Pinpoint the cell where the given text exists, returning its (X, Y) midpoint coordinate. 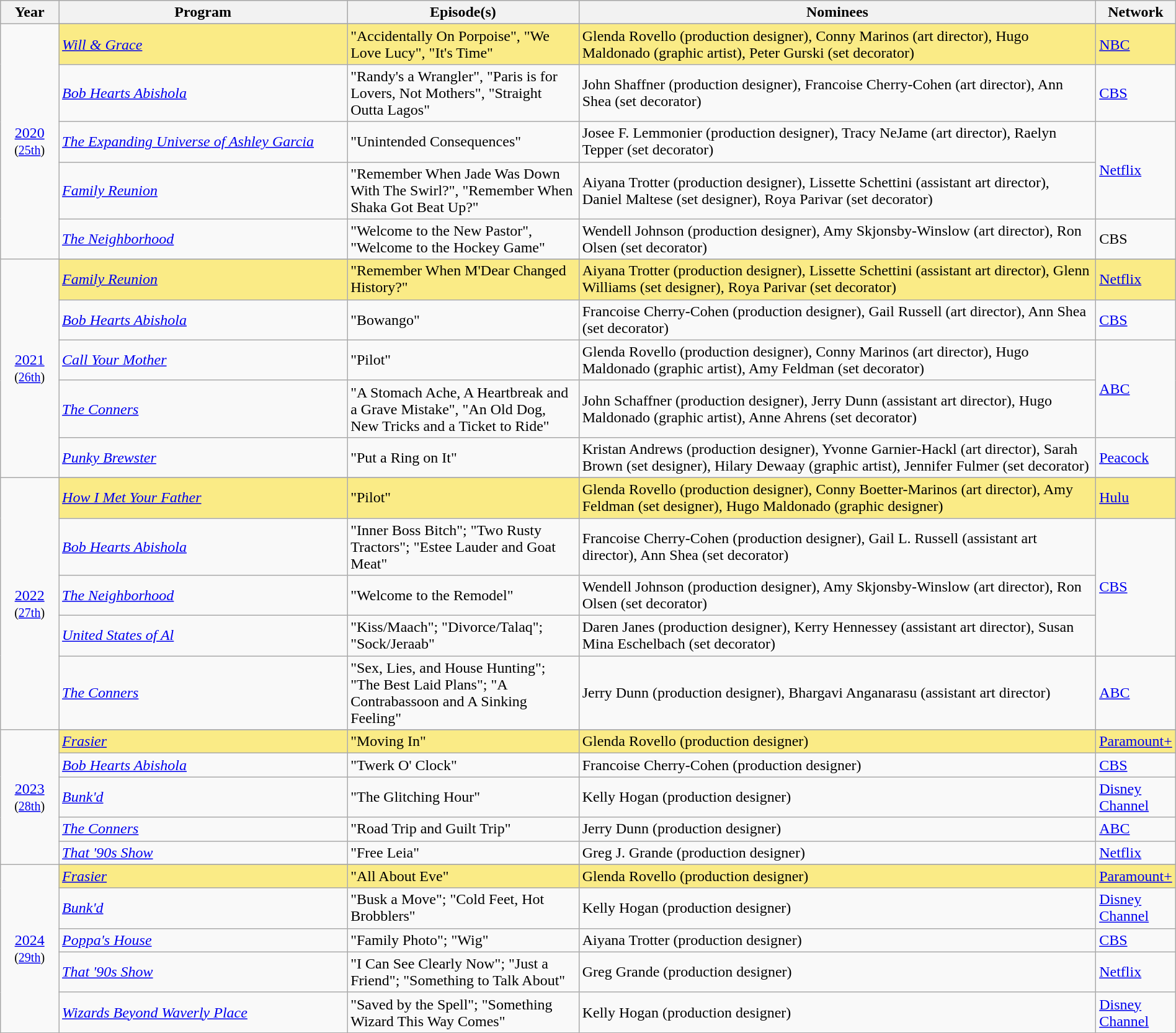
Hulu (1136, 497)
"Free Leia" (463, 853)
NBC (1136, 45)
Will & Grace (203, 45)
How I Met Your Father (203, 497)
Nominees (837, 12)
United States of Al (203, 636)
"Welcome to the New Pastor", "Welcome to the Hockey Game" (463, 239)
Peacock (1136, 458)
Glenda Rovello (production designer), Conny Marinos (art director), Hugo Maldonado (graphic artist), Peter Gurski (set decorator) (837, 45)
Francoise Cherry-Cohen (production designer), Gail L. Russell (assistant art director), Ann Shea (set decorator) (837, 547)
Wizards Beyond Waverly Place (203, 1012)
"Remember When Jade Was Down With The Swirl?", "Remember When Shaka Got Beat Up?" (463, 190)
2020(25th) (30, 141)
Call Your Mother (203, 360)
2024(29th) (30, 949)
"Moving In" (463, 742)
Aiyana Trotter (production designer) (837, 940)
"Accidentally On Porpoise", "We Love Lucy", "It's Time" (463, 45)
2021(26th) (30, 368)
"Kiss/Maach"; "Divorce/Talaq"; "Sock/Jeraab" (463, 636)
"Randy's a Wrangler", "Paris is for Lovers, Not Mothers", "Straight Outta Lagos" (463, 93)
"Inner Boss Bitch"; "Two Rusty Tractors"; "Estee Lauder and Goat Meat" (463, 547)
Aiyana Trotter (production designer), Lissette Schettini (assistant art director), Glenn Williams (set designer), Roya Parivar (set decorator) (837, 279)
John Shaffner (production designer), Francoise Cherry-Cohen (art director), Ann Shea (set decorator) (837, 93)
Josee F. Lemmonier (production designer), Tracy NeJame (art director), Raelyn Tepper (set decorator) (837, 141)
Punky Brewster (203, 458)
"Put a Ring on It" (463, 458)
"Bowango" (463, 320)
"Busk a Move"; "Cold Feet, Hot Brobblers" (463, 908)
"A Stomach Ache, A Heartbreak and a Grave Mistake", "An Old Dog, New Tricks and a Ticket to Ride" (463, 409)
Program (203, 12)
Network (1136, 12)
Episode(s) (463, 12)
Daren Janes (production designer), Kerry Hennessey (assistant art director), Susan Mina Eschelbach (set decorator) (837, 636)
Greg J. Grande (production designer) (837, 853)
"Family Photo"; "Wig" (463, 940)
Year (30, 12)
Glenda Rovello (production designer), Conny Boetter-Marinos (art director), Amy Feldman (set designer), Hugo Maldonado (graphic designer) (837, 497)
Poppa's House (203, 940)
Glenda Rovello (production designer), Conny Marinos (art director), Hugo Maldonado (graphic artist), Amy Feldman (set decorator) (837, 360)
Francoise Cherry-Cohen (production designer) (837, 765)
The Expanding Universe of Ashley Garcia (203, 141)
"The Glitching Hour" (463, 797)
"Remember When M'Dear Changed History?" (463, 279)
"Saved by the Spell"; "Something Wizard This Way Comes" (463, 1012)
"Road Trip and Guilt Trip" (463, 829)
Jerry Dunn (production designer), Bhargavi Anganarasu (assistant art director) (837, 693)
"I Can See Clearly Now"; "Just a Friend"; "Something to Talk About" (463, 972)
Greg Grande (production designer) (837, 972)
"Sex, Lies, and House Hunting"; "The Best Laid Plans"; "A Contrabassoon and A Sinking Feeling" (463, 693)
2023(28th) (30, 797)
"Unintended Consequences" (463, 141)
2022(27th) (30, 603)
John Schaffner (production designer), Jerry Dunn (assistant art director), Hugo Maldonado (graphic artist), Anne Ahrens (set decorator) (837, 409)
Aiyana Trotter (production designer), Lissette Schettini (assistant art director), Daniel Maltese (set designer), Roya Parivar (set decorator) (837, 190)
"Twerk O' Clock" (463, 765)
Jerry Dunn (production designer) (837, 829)
Francoise Cherry-Cohen (production designer), Gail Russell (art director), Ann Shea (set decorator) (837, 320)
"Welcome to the Remodel" (463, 595)
"All About Eve" (463, 876)
